Extract the [x, y] coordinate from the center of the cell holding the provided text.  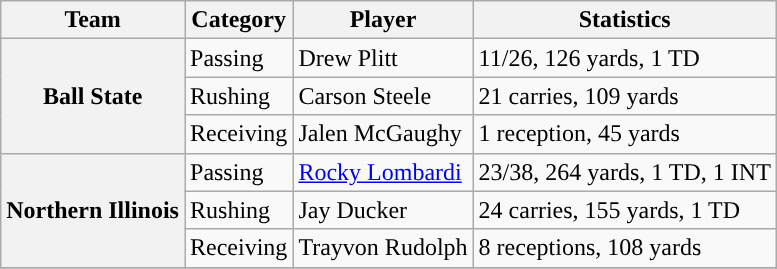
1 reception, 45 yards [624, 134]
Jalen McGaughy [383, 134]
Ball State [93, 96]
Trayvon Rudolph [383, 248]
Team [93, 20]
Carson Steele [383, 96]
24 carries, 155 yards, 1 TD [624, 210]
11/26, 126 yards, 1 TD [624, 58]
Drew Plitt [383, 58]
8 receptions, 108 yards [624, 248]
23/38, 264 yards, 1 TD, 1 INT [624, 172]
Northern Illinois [93, 210]
Jay Ducker [383, 210]
Category [238, 20]
Rocky Lombardi [383, 172]
21 carries, 109 yards [624, 96]
Player [383, 20]
Statistics [624, 20]
